Pinpoint the cell where the given text exists, returning its (X, Y) midpoint coordinate. 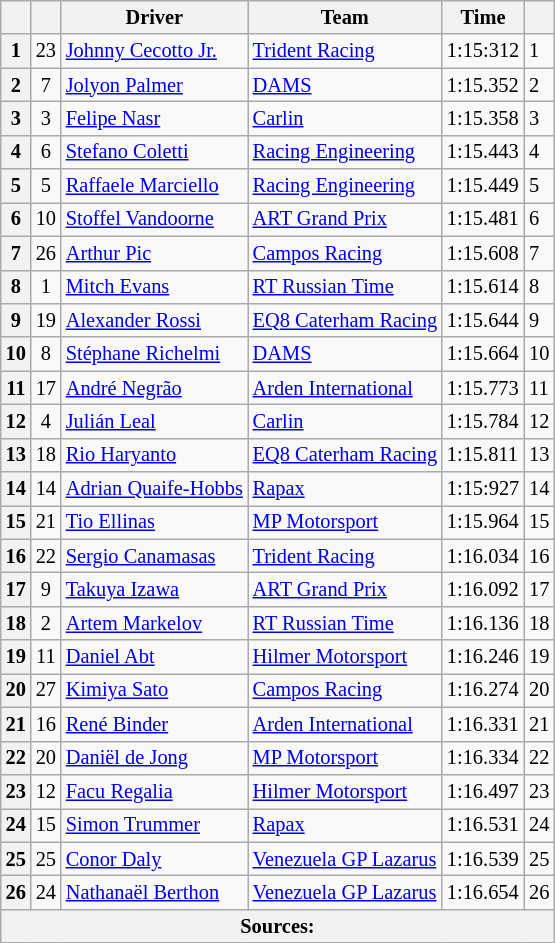
Daniel Abt (154, 657)
Arthur Pic (154, 253)
1:16.531 (483, 825)
1:16.539 (483, 859)
Julián Leal (154, 421)
1:15.614 (483, 287)
1:16.331 (483, 724)
Team (345, 17)
Alexander Rossi (154, 320)
Mitch Evans (154, 287)
1:15.352 (483, 85)
René Binder (154, 724)
Stoffel Vandoorne (154, 219)
1:15.644 (483, 320)
1:15.443 (483, 152)
1:16.654 (483, 892)
1:16.034 (483, 556)
Jolyon Palmer (154, 85)
27 (46, 690)
1:15:312 (483, 51)
1:16.334 (483, 758)
1:15.964 (483, 522)
Conor Daly (154, 859)
Tio Ellinas (154, 522)
1:15.608 (483, 253)
1:15.358 (483, 118)
Kimiya Sato (154, 690)
Facu Regalia (154, 791)
1:15.449 (483, 186)
Sources: (278, 926)
Johnny Cecotto Jr. (154, 51)
Daniël de Jong (154, 758)
Takuya Izawa (154, 589)
Time (483, 17)
Simon Trummer (154, 825)
1:15.773 (483, 388)
1:16.092 (483, 589)
Adrian Quaife-Hobbs (154, 489)
Stefano Coletti (154, 152)
1:15.784 (483, 421)
Driver (154, 17)
1:16.497 (483, 791)
1:15:927 (483, 489)
Nathanaël Berthon (154, 892)
Felipe Nasr (154, 118)
1:15.664 (483, 354)
Sergio Canamasas (154, 556)
1:16.246 (483, 657)
André Negrão (154, 388)
Raffaele Marciello (154, 186)
1:16.274 (483, 690)
Rio Haryanto (154, 455)
Artem Markelov (154, 623)
1:15.481 (483, 219)
1:15.811 (483, 455)
1:16.136 (483, 623)
Stéphane Richelmi (154, 354)
